Return [X, Y] of the center of cell containing provided text 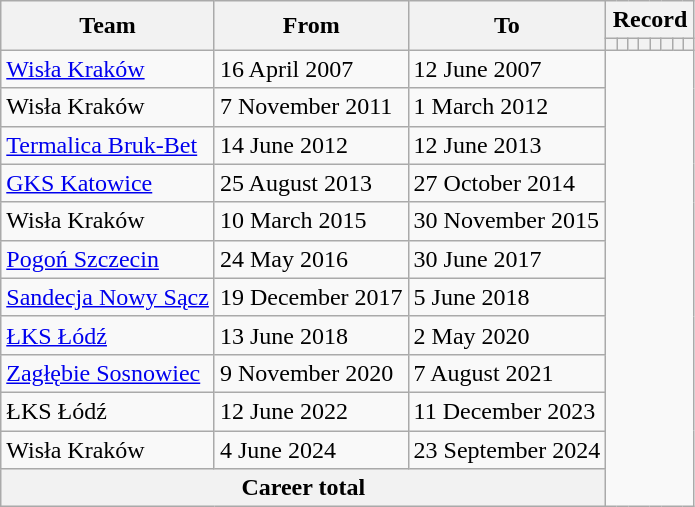
24 May 2016 [311, 259]
From [311, 26]
12 June 2013 [507, 145]
Sandecja Nowy Sącz [108, 297]
GKS Katowice [108, 183]
7 August 2021 [507, 373]
23 September 2024 [507, 449]
To [507, 26]
25 August 2013 [311, 183]
Zagłębie Sosnowiec [108, 373]
10 March 2015 [311, 221]
7 November 2011 [311, 107]
16 April 2007 [311, 69]
12 June 2007 [507, 69]
4 June 2024 [311, 449]
Team [108, 26]
Pogoń Szczecin [108, 259]
9 November 2020 [311, 373]
14 June 2012 [311, 145]
30 June 2017 [507, 259]
30 November 2015 [507, 221]
Career total [304, 488]
12 June 2022 [311, 411]
11 December 2023 [507, 411]
2 May 2020 [507, 335]
13 June 2018 [311, 335]
1 March 2012 [507, 107]
19 December 2017 [311, 297]
5 June 2018 [507, 297]
27 October 2014 [507, 183]
Record [650, 20]
Termalica Bruk-Bet [108, 145]
